Find where the given text appears and provide that cell's center as (x, y) coordinate. 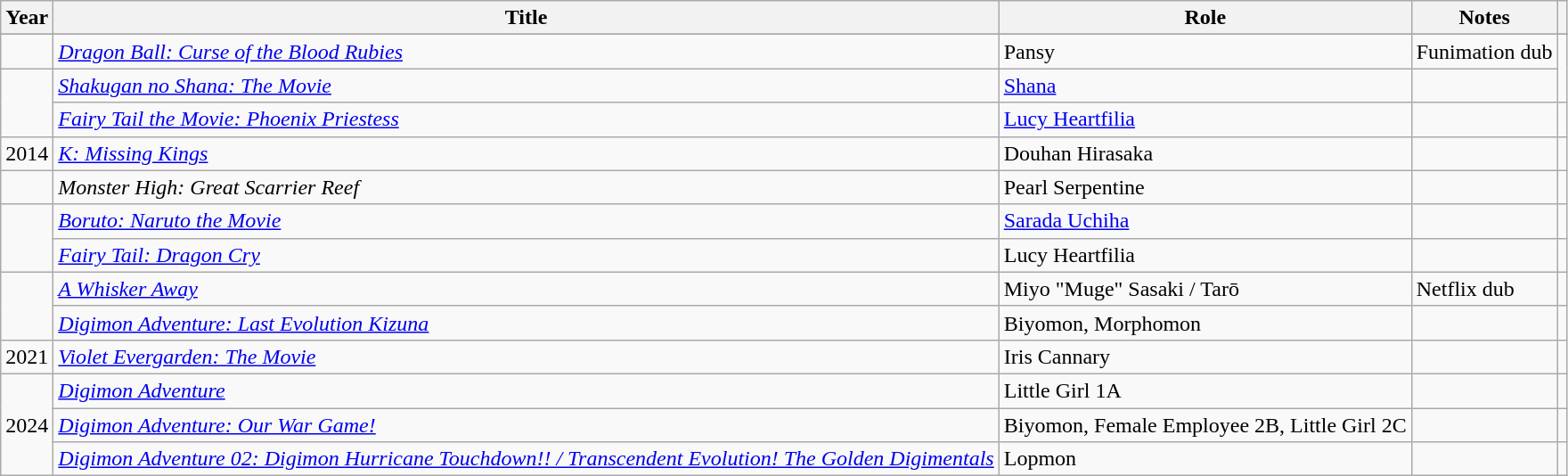
Shakugan no Shana: The Movie (526, 86)
A Whisker Away (526, 289)
Sarada Uchiha (1205, 221)
Role (1205, 18)
Lopmon (1205, 459)
Pearl Serpentine (1205, 187)
Biyomon, Morphomon (1205, 323)
Violet Evergarden: The Movie (526, 357)
Little Girl 1A (1205, 390)
Fairy Tail the Movie: Phoenix Priestess (526, 119)
Iris Cannary (1205, 357)
Dragon Ball: Curse of the Blood Rubies (526, 52)
Year (27, 18)
Digimon Adventure: Last Evolution Kizuna (526, 323)
2014 (27, 153)
Title (526, 18)
Boruto: Naruto the Movie (526, 221)
Digimon Adventure: Our War Game! (526, 425)
Funimation dub (1484, 52)
Monster High: Great Scarrier Reef (526, 187)
Biyomon, Female Employee 2B, Little Girl 2C (1205, 425)
Digimon Adventure (526, 390)
Shana (1205, 86)
Pansy (1205, 52)
2021 (27, 357)
K: Missing Kings (526, 153)
Douhan Hirasaka (1205, 153)
Notes (1484, 18)
Fairy Tail: Dragon Cry (526, 255)
Netflix dub (1484, 289)
2024 (27, 424)
Miyo "Muge" Sasaki / Tarō (1205, 289)
Digimon Adventure 02: Digimon Hurricane Touchdown!! / Transcendent Evolution! The Golden Digimentals (526, 459)
